Pinpoint the cell where the given text exists, returning its [x, y] midpoint coordinate. 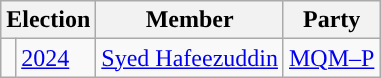
2024 [56, 58]
Syed Hafeezuddin [190, 58]
MQM–P [331, 58]
Election [48, 20]
Member [190, 20]
Party [331, 20]
